Output the (X, Y) coordinate of the center of the cell containing the given text.  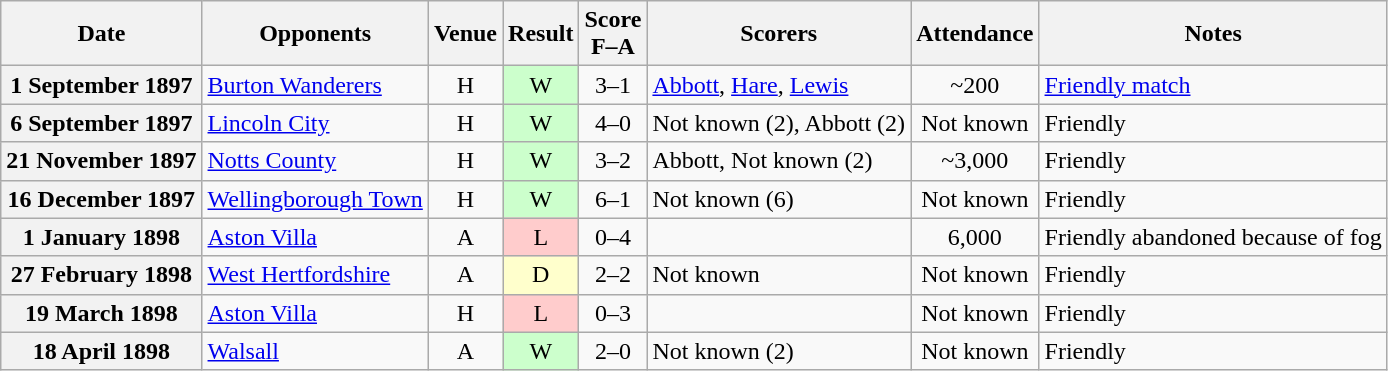
0–3 (613, 313)
18 April 1898 (102, 351)
2–2 (613, 275)
0–4 (613, 237)
Notes (1213, 34)
Not known (2), Abbott (2) (779, 123)
~200 (975, 85)
19 March 1898 (102, 313)
2–0 (613, 351)
West Hertfordshire (315, 275)
~3,000 (975, 161)
Not known (2) (779, 351)
Lincoln City (315, 123)
6–1 (613, 199)
6,000 (975, 237)
Date (102, 34)
ScoreF–A (613, 34)
Wellingborough Town (315, 199)
1 January 1898 (102, 237)
Abbott, Hare, Lewis (779, 85)
4–0 (613, 123)
Not known (6) (779, 199)
Abbott, Not known (2) (779, 161)
Walsall (315, 351)
Venue (465, 34)
3–2 (613, 161)
16 December 1897 (102, 199)
Scorers (779, 34)
Result (541, 34)
Opponents (315, 34)
3–1 (613, 85)
6 September 1897 (102, 123)
Burton Wanderers (315, 85)
27 February 1898 (102, 275)
D (541, 275)
Friendly abandoned because of fog (1213, 237)
21 November 1897 (102, 161)
Attendance (975, 34)
1 September 1897 (102, 85)
Notts County (315, 161)
Friendly match (1213, 85)
